Capture the cell that displays the provided text and extract its [x, y] central coordinate. 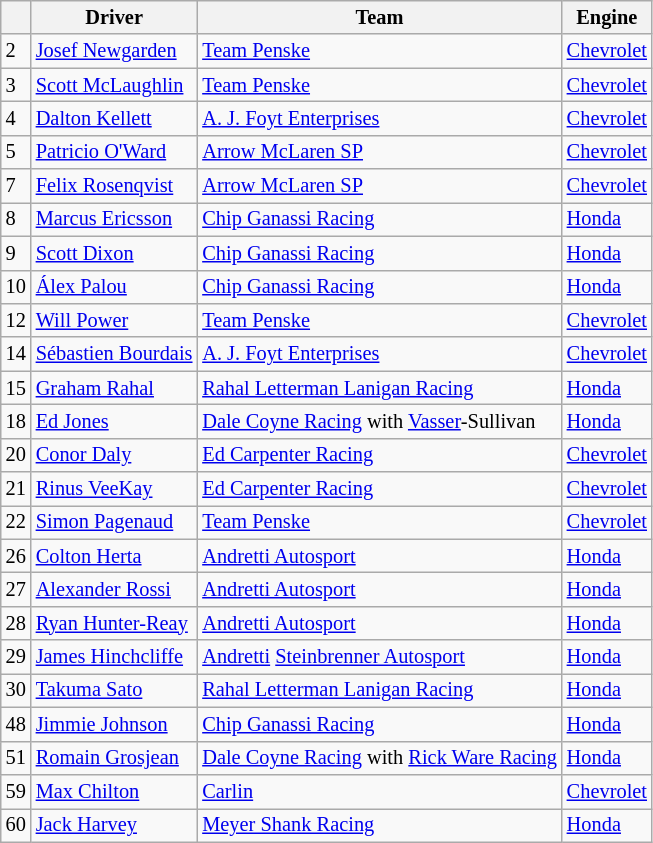
4 [16, 118]
Dale Coyne Racing with Vasser-Sullivan [379, 421]
60 [16, 825]
10 [16, 287]
Scott McLaughlin [114, 85]
20 [16, 455]
5 [16, 152]
3 [16, 85]
Romain Grosjean [114, 758]
Marcus Ericsson [114, 219]
48 [16, 724]
Sébastien Bourdais [114, 354]
Engine [607, 17]
Conor Daly [114, 455]
29 [16, 657]
21 [16, 489]
Rinus VeeKay [114, 489]
59 [16, 791]
Patricio O'Ward [114, 152]
12 [16, 320]
18 [16, 421]
Dalton Kellett [114, 118]
Jack Harvey [114, 825]
8 [16, 219]
Alexander Rossi [114, 589]
2 [16, 51]
Felix Rosenqvist [114, 186]
14 [16, 354]
Ed Jones [114, 421]
Graham Rahal [114, 388]
Andretti Steinbrenner Autosport [379, 657]
7 [16, 186]
Will Power [114, 320]
Jimmie Johnson [114, 724]
James Hinchcliffe [114, 657]
Simon Pagenaud [114, 522]
28 [16, 623]
27 [16, 589]
30 [16, 690]
51 [16, 758]
Driver [114, 17]
9 [16, 253]
Josef Newgarden [114, 51]
Álex Palou [114, 287]
Scott Dixon [114, 253]
Meyer Shank Racing [379, 825]
26 [16, 556]
Team [379, 17]
Carlin [379, 791]
Dale Coyne Racing with Rick Ware Racing [379, 758]
Colton Herta [114, 556]
22 [16, 522]
Max Chilton [114, 791]
15 [16, 388]
Ryan Hunter-Reay [114, 623]
Takuma Sato [114, 690]
